Identify which cell holds the provided text, then report its [X, Y] central coordinate. 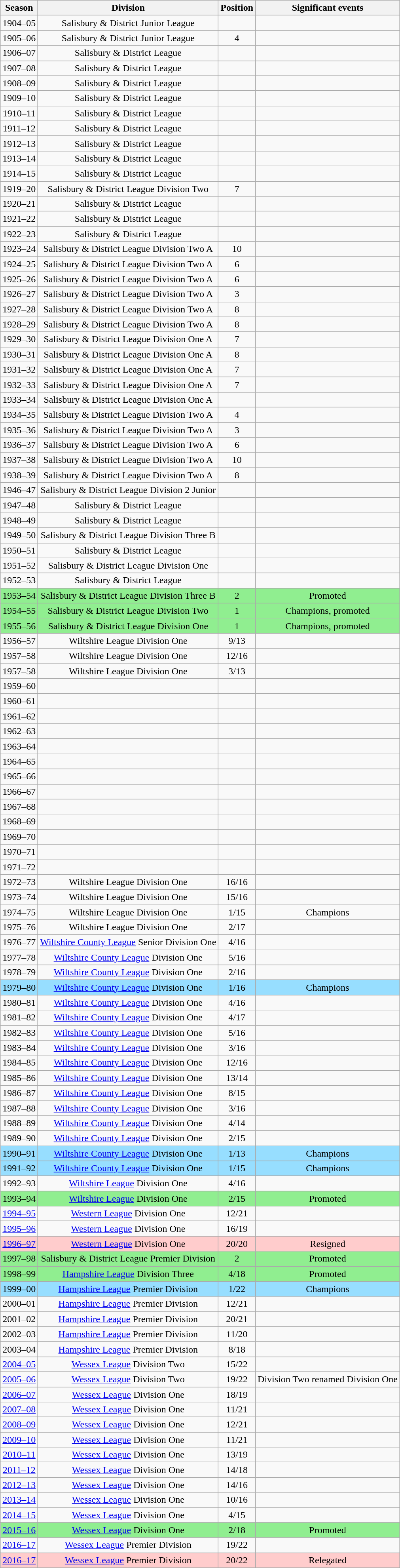
1935–36 [19, 430]
1988–89 [19, 1123]
1999–00 [19, 1289]
1922–23 [19, 234]
2013–14 [19, 1500]
Position [237, 8]
1986–87 [19, 1093]
1/22 [237, 1289]
1919–20 [19, 189]
1983–84 [19, 1048]
20/20 [237, 1244]
1998–99 [19, 1274]
1991–92 [19, 1168]
1937–38 [19, 460]
2004–05 [19, 1364]
20/21 [237, 1319]
2/18 [237, 1530]
2000–01 [19, 1304]
4/15 [237, 1515]
Division Two renamed Division One [328, 1379]
Relegated [328, 1560]
2/17 [237, 927]
1910–11 [19, 113]
1929–30 [19, 339]
1996–97 [19, 1244]
16/19 [237, 1229]
1967–68 [19, 807]
Significant events [328, 8]
18/19 [237, 1394]
2007–08 [19, 1410]
1931–32 [19, 369]
1951–52 [19, 565]
1962–63 [19, 731]
13/19 [237, 1455]
1982–83 [19, 1033]
1979–80 [19, 988]
1955–56 [19, 626]
1924–25 [19, 264]
1970–71 [19, 852]
1993–94 [19, 1199]
2006–07 [19, 1394]
1971–72 [19, 867]
1946–47 [19, 490]
1975–76 [19, 927]
1976–77 [19, 942]
1995–96 [19, 1229]
Season [19, 8]
8/18 [237, 1349]
1909–10 [19, 98]
Division [128, 8]
1981–82 [19, 1018]
8/15 [237, 1093]
1907–08 [19, 68]
2010–11 [19, 1455]
13/14 [237, 1078]
1921–22 [19, 219]
1989–90 [19, 1138]
1972–73 [19, 882]
1978–79 [19, 972]
16/16 [237, 882]
2001–02 [19, 1319]
1906–07 [19, 53]
1968–69 [19, 822]
1908–09 [19, 83]
1927–28 [19, 309]
1912–13 [19, 143]
1934–35 [19, 415]
1948–49 [19, 520]
2014–15 [19, 1515]
2005–06 [19, 1379]
15/22 [237, 1364]
1994–95 [19, 1214]
2002–03 [19, 1334]
1930–31 [19, 354]
1985–86 [19, 1078]
1932–33 [19, 384]
4/17 [237, 1018]
Wiltshire County League Senior Division One [128, 942]
11/20 [237, 1334]
1950–51 [19, 550]
1992–93 [19, 1184]
1980–81 [19, 1003]
14/16 [237, 1485]
1961–62 [19, 716]
1952–53 [19, 580]
1990–91 [19, 1153]
1925–26 [19, 279]
2011–12 [19, 1470]
1938–39 [19, 475]
1966–67 [19, 792]
1954–55 [19, 611]
1963–64 [19, 746]
2015–16 [19, 1530]
1984–85 [19, 1063]
1911–12 [19, 128]
1923–24 [19, 249]
1933–34 [19, 400]
9/13 [237, 641]
1953–54 [19, 596]
4/14 [237, 1123]
1959–60 [19, 686]
1/13 [237, 1153]
1964–65 [19, 761]
1/16 [237, 988]
2/16 [237, 972]
1914–15 [19, 173]
15/16 [237, 897]
1936–37 [19, 445]
3/13 [237, 671]
2009–10 [19, 1440]
1997–98 [19, 1259]
4/18 [237, 1274]
1947–48 [19, 505]
1949–50 [19, 535]
1913–14 [19, 158]
1904–05 [19, 23]
1965–66 [19, 776]
2008–09 [19, 1425]
1969–70 [19, 837]
1905–06 [19, 38]
1960–61 [19, 701]
20/22 [237, 1560]
1920–21 [19, 204]
14/18 [237, 1470]
2012–13 [19, 1485]
1987–88 [19, 1108]
Salisbury & District League Division 2 Junior [128, 490]
1956–57 [19, 641]
1974–75 [19, 912]
Salisbury & District League Premier Division [128, 1259]
1977–78 [19, 957]
10/16 [237, 1500]
Hampshire League Division Three [128, 1274]
2003–04 [19, 1349]
1926–27 [19, 294]
1928–29 [19, 324]
Resigned [328, 1244]
1973–74 [19, 897]
